Extract the (X, Y) coordinate from the center of the cell holding the provided text.  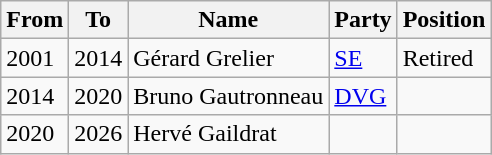
DVG (363, 96)
Party (363, 20)
Gérard Grelier (228, 58)
2001 (35, 58)
To (98, 20)
Hervé Gaildrat (228, 134)
2026 (98, 134)
Name (228, 20)
Position (444, 20)
Retired (444, 58)
Bruno Gautronneau (228, 96)
SE (363, 58)
From (35, 20)
